Detect which cell encompasses the target text, then output its (x, y) center coordinate. 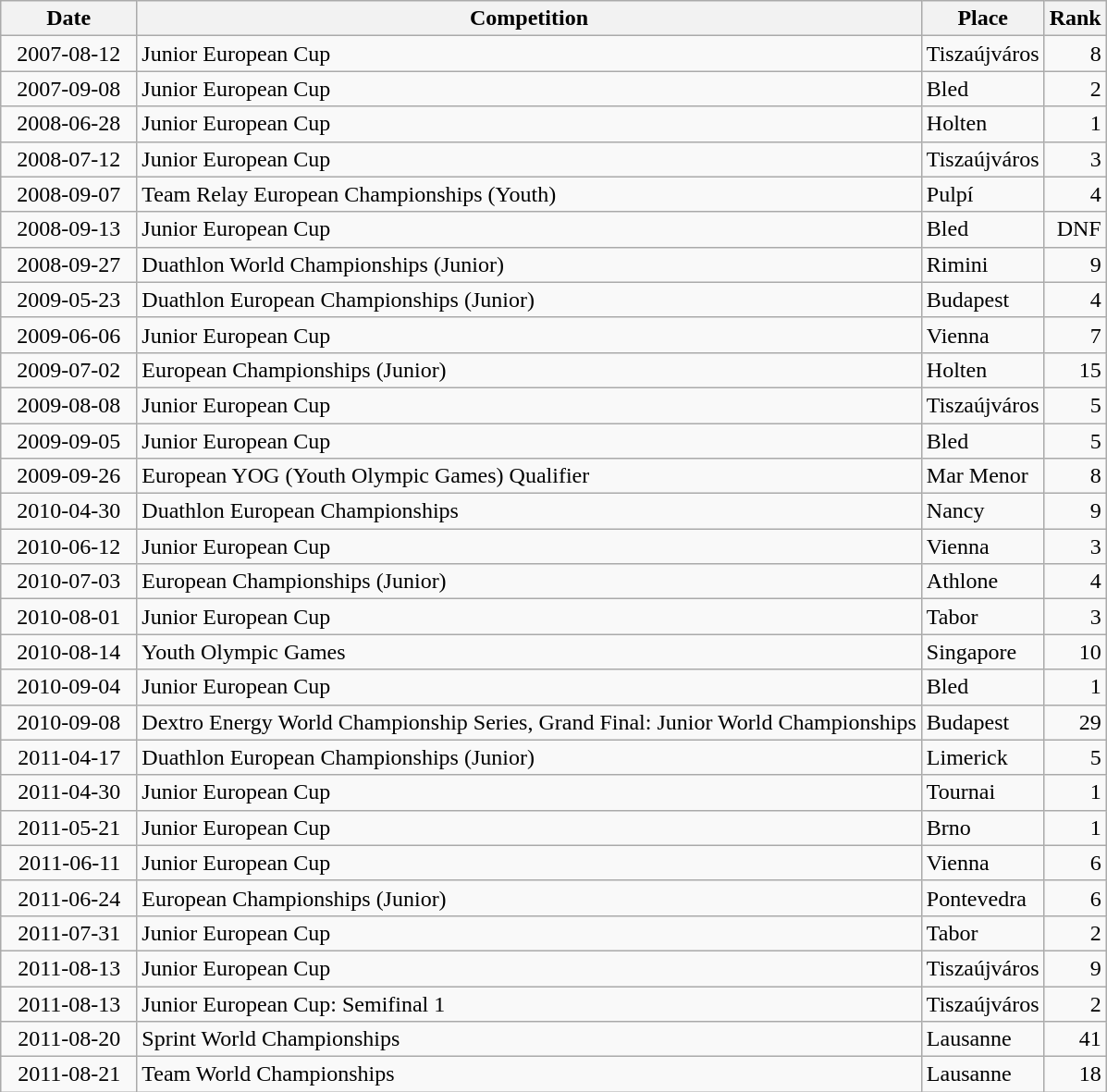
Sprint World Championships (529, 1039)
2011-05-21 (68, 828)
Mar Menor (982, 476)
2009-09-26 (68, 476)
2011-06-24 (68, 898)
2009-05-23 (68, 300)
2010-04-30 (68, 511)
Athlone (982, 582)
Singapore (982, 652)
Pontevedra (982, 898)
2011-08-20 (68, 1039)
2008-06-28 (68, 124)
41 (1075, 1039)
2010-08-01 (68, 617)
2010-09-04 (68, 687)
Pulpí (982, 194)
Dextro Energy World Championship Series, Grand Final: Junior World Championships (529, 722)
Place (982, 18)
Rank (1075, 18)
2011-04-30 (68, 792)
Junior European Cup: Semifinal 1 (529, 1003)
Brno (982, 828)
Date (68, 18)
Tournai (982, 792)
2011-04-17 (68, 757)
2007-08-12 (68, 54)
DNF (1075, 229)
2008-09-07 (68, 194)
15 (1075, 370)
European YOG (Youth Olympic Games) Qualifier (529, 476)
2011-07-31 (68, 933)
Limerick (982, 757)
2009-06-06 (68, 335)
2008-07-12 (68, 159)
2011-08-21 (68, 1074)
18 (1075, 1074)
2009-07-02 (68, 370)
Team World Championships (529, 1074)
2010-09-08 (68, 722)
2008-09-13 (68, 229)
Nancy (982, 511)
2010-07-03 (68, 582)
2008-09-27 (68, 264)
10 (1075, 652)
2007-09-08 (68, 89)
2010-06-12 (68, 546)
Duathlon World Championships (Junior) (529, 264)
29 (1075, 722)
2011-06-11 (68, 863)
Duathlon European Championships (529, 511)
Rimini (982, 264)
2010-08-14 (68, 652)
Competition (529, 18)
Youth Olympic Games (529, 652)
2009-08-08 (68, 405)
2009-09-05 (68, 441)
7 (1075, 335)
Team Relay European Championships (Youth) (529, 194)
